Find where the given text appears and provide that cell's center as [X, Y] coordinate. 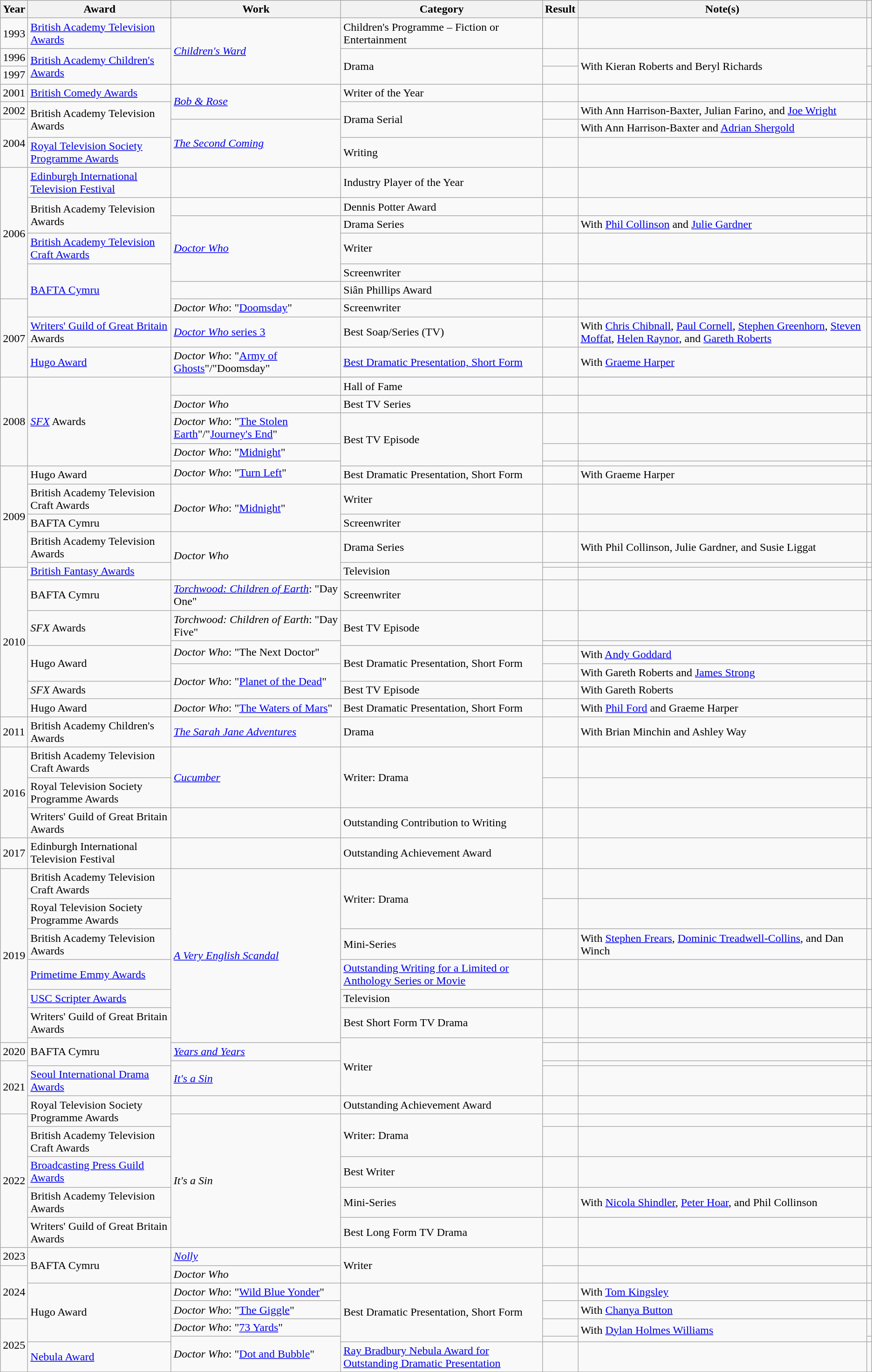
2011 [14, 732]
Broadcasting Press Guild Awards [100, 1172]
With Phil Ford and Graeme Harper [722, 708]
2002 [14, 110]
Best TV Series [442, 404]
2021 [14, 1087]
Doctor Who: "73 Yards" [256, 1327]
With Gareth Roberts and James Strong [722, 672]
2020 [14, 1052]
With Gareth Roberts [722, 690]
Dennis Potter Award [442, 206]
Best Writer [442, 1172]
Nolly [256, 1256]
Result [560, 9]
Doctor Who: "Doomsday" [256, 308]
The Second Coming [256, 144]
Hall of Fame [442, 386]
Bob & Rose [256, 102]
Doctor Who: "Turn Left" [256, 473]
Seoul International Drama Awards [100, 1081]
2019 [14, 955]
2024 [14, 1292]
1996 [14, 57]
Year [14, 9]
Doctor Who: "The Giggle" [256, 1310]
2008 [14, 422]
With Ann Harrison-Baxter, Julian Farino, and Joe Wright [722, 110]
Siân Phillips Award [442, 290]
With Ann Harrison-Baxter and Adrian Shergold [722, 128]
2017 [14, 853]
With Chanya Button [722, 1310]
2023 [14, 1256]
With Kieran Roberts and Beryl Richards [722, 66]
With Dylan Holmes Williams [722, 1330]
Doctor Who: "Planet of the Dead" [256, 681]
Children's Ward [256, 51]
2010 [14, 642]
With Nicola Shindler, Peter Hoar, and Phil Collinson [722, 1202]
Nebula Award [100, 1356]
Cucumber [256, 777]
2004 [14, 144]
Primetime Emmy Awards [100, 974]
The Sarah Jane Adventures [256, 732]
Doctor Who: "The Stolen Earth"/"Journey's End" [256, 428]
Doctor Who: "The Next Doctor" [256, 652]
Torchwood: Children of Earth: "Day One" [256, 595]
Children's Programme – Fiction or Entertainment [442, 34]
Writing [442, 152]
Torchwood: Children of Earth: "Day Five" [256, 625]
Doctor Who: "Dot and Bubble" [256, 1354]
2006 [14, 233]
Note(s) [722, 9]
2007 [14, 338]
Award [100, 9]
With Andy Goddard [722, 655]
British Comedy Awards [100, 93]
Outstanding Contribution to Writing [442, 823]
Outstanding Writing for a Limited or Anthology Series or Movie [442, 974]
1993 [14, 34]
A Very English Scandal [256, 955]
With Chris Chibnall, Paul Cornell, Stephen Greenhorn, Steven Moffat, Helen Raynor, and Gareth Roberts [722, 332]
2009 [14, 516]
With Phil Collinson and Julie Gardner [722, 224]
British Fantasy Awards [100, 571]
2025 [14, 1345]
Doctor Who: "Army of Ghosts"/"Doomsday" [256, 363]
Best Short Form TV Drama [442, 1022]
Best Long Form TV Drama [442, 1232]
1997 [14, 75]
Drama Serial [442, 119]
Work [256, 9]
Years and Years [256, 1052]
Doctor Who series 3 [256, 332]
2016 [14, 792]
Best Soap/Series (TV) [442, 332]
With Phil Collinson, Julie Gardner, and Susie Liggat [722, 547]
With Tom Kingsley [722, 1292]
2001 [14, 93]
Category [442, 9]
2022 [14, 1181]
Doctor Who: "The Waters of Mars" [256, 708]
Industry Player of the Year [442, 183]
With Stephen Frears, Dominic Treadwell-Collins, and Dan Winch [722, 944]
Doctor Who: "Wild Blue Yonder" [256, 1292]
USC Scripter Awards [100, 998]
With Brian Minchin and Ashley Way [722, 732]
Ray Bradbury Nebula Award for Outstanding Dramatic Presentation [442, 1356]
Writer of the Year [442, 93]
